Locate the cell with the specified text and output its (X, Y) center coordinate. 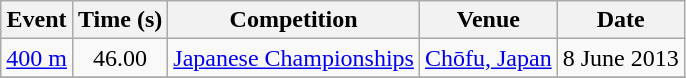
Chōfu, Japan (488, 58)
Competition (294, 20)
Date (620, 20)
Japanese Championships (294, 58)
400 m (37, 58)
Event (37, 20)
Time (s) (120, 20)
46.00 (120, 58)
Venue (488, 20)
8 June 2013 (620, 58)
